Pinpoint the cell where the given text exists, returning its [x, y] midpoint coordinate. 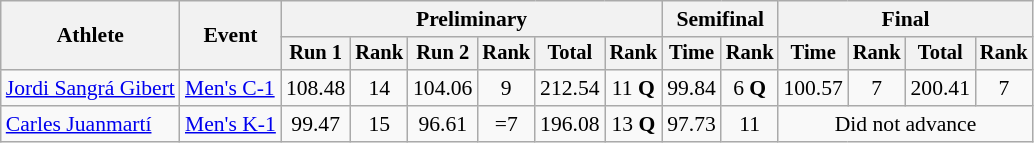
Run 2 [442, 54]
Preliminary [472, 19]
=7 [506, 124]
Run 1 [316, 54]
108.48 [316, 88]
Jordi Sangrá Gibert [90, 88]
96.61 [442, 124]
6 Q [750, 88]
200.41 [940, 88]
Men's C-1 [230, 88]
Carles Juanmartí [90, 124]
Semifinal [720, 19]
97.73 [692, 124]
99.84 [692, 88]
196.08 [570, 124]
15 [379, 124]
Athlete [90, 36]
Men's K-1 [230, 124]
9 [506, 88]
Event [230, 36]
212.54 [570, 88]
13 Q [634, 124]
Did not advance [905, 124]
100.57 [812, 88]
99.47 [316, 124]
11 [750, 124]
Final [905, 19]
11 Q [634, 88]
14 [379, 88]
104.06 [442, 88]
